Extract the (X, Y) coordinate from the center of the cell holding the provided text.  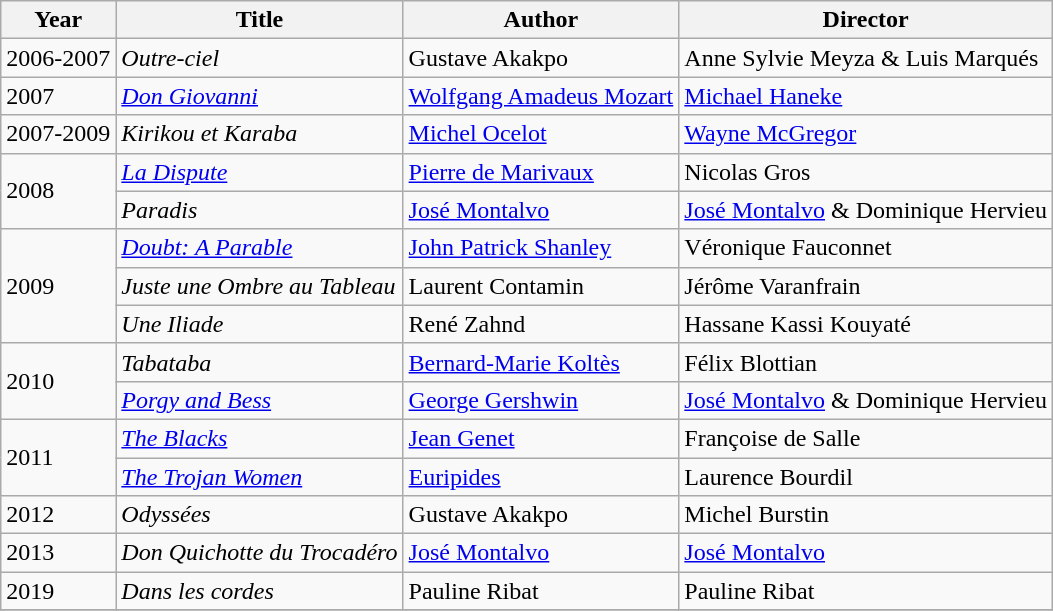
Director (866, 20)
Laurence Bourdil (866, 477)
2008 (58, 191)
Jérôme Varanfrain (866, 286)
Don Quichotte du Trocadéro (260, 553)
2009 (58, 286)
2007 (58, 96)
2011 (58, 457)
Title (260, 20)
Doubt: A Parable (260, 248)
Juste une Ombre au Tableau (260, 286)
Dans les cordes (260, 591)
Jean Genet (541, 438)
Wolfgang Amadeus Mozart (541, 96)
2013 (58, 553)
2012 (58, 515)
Outre-ciel (260, 58)
2006-2007 (58, 58)
Wayne McGregor (866, 134)
George Gershwin (541, 400)
Véronique Fauconnet (866, 248)
The Trojan Women (260, 477)
Porgy and Bess (260, 400)
Tabataba (260, 362)
Hassane Kassi Kouyaté (866, 324)
The Blacks (260, 438)
Laurent Contamin (541, 286)
Author (541, 20)
Kirikou et Karaba (260, 134)
2010 (58, 381)
Pierre de Marivaux (541, 172)
La Dispute (260, 172)
Odyssées (260, 515)
Françoise de Salle (866, 438)
Une Iliade (260, 324)
René Zahnd (541, 324)
Nicolas Gros (866, 172)
Michel Ocelot (541, 134)
Paradis (260, 210)
Michel Burstin (866, 515)
Year (58, 20)
Félix Blottian (866, 362)
John Patrick Shanley (541, 248)
Anne Sylvie Meyza & Luis Marqués (866, 58)
Michael Haneke (866, 96)
Euripides (541, 477)
2019 (58, 591)
2007-2009 (58, 134)
Bernard-Marie Koltès (541, 362)
Don Giovanni (260, 96)
